Identify which cell holds the provided text, then report its [X, Y] central coordinate. 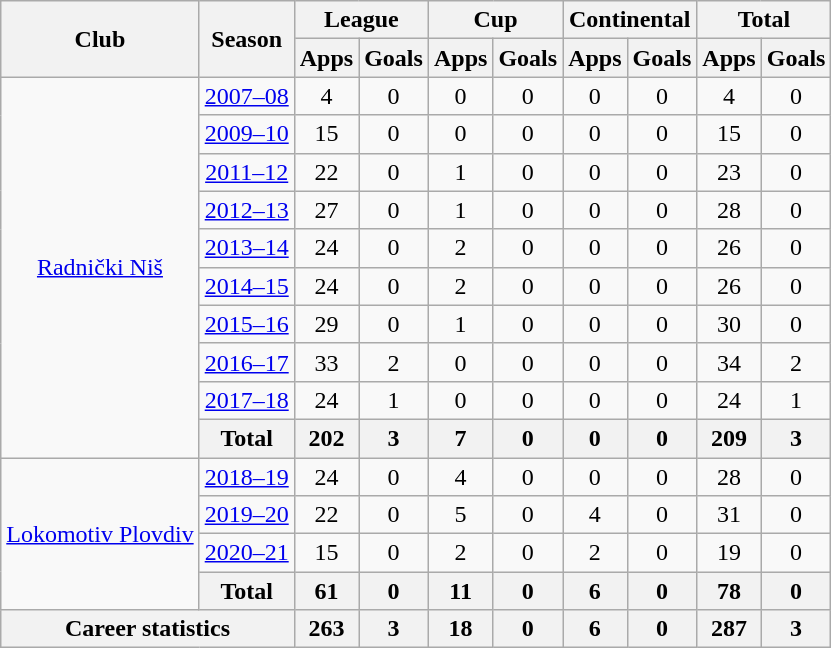
2015–16 [246, 324]
2013–14 [246, 248]
Season [246, 39]
Cup [495, 20]
202 [326, 438]
78 [729, 591]
Career statistics [148, 629]
2019–20 [246, 515]
29 [326, 324]
209 [729, 438]
2018–19 [246, 477]
5 [460, 515]
2014–15 [246, 286]
2017–18 [246, 400]
34 [729, 362]
Lokomotiv Plovdiv [100, 534]
287 [729, 629]
33 [326, 362]
7 [460, 438]
61 [326, 591]
11 [460, 591]
263 [326, 629]
Radnički Niš [100, 268]
2012–13 [246, 210]
2020–21 [246, 553]
Club [100, 39]
2016–17 [246, 362]
Continental [630, 20]
18 [460, 629]
31 [729, 515]
23 [729, 172]
27 [326, 210]
League [361, 20]
30 [729, 324]
2011–12 [246, 172]
2007–08 [246, 96]
19 [729, 553]
2009–10 [246, 134]
